Return the [x, y] coordinate for the center point of the cell that contains the specified text.  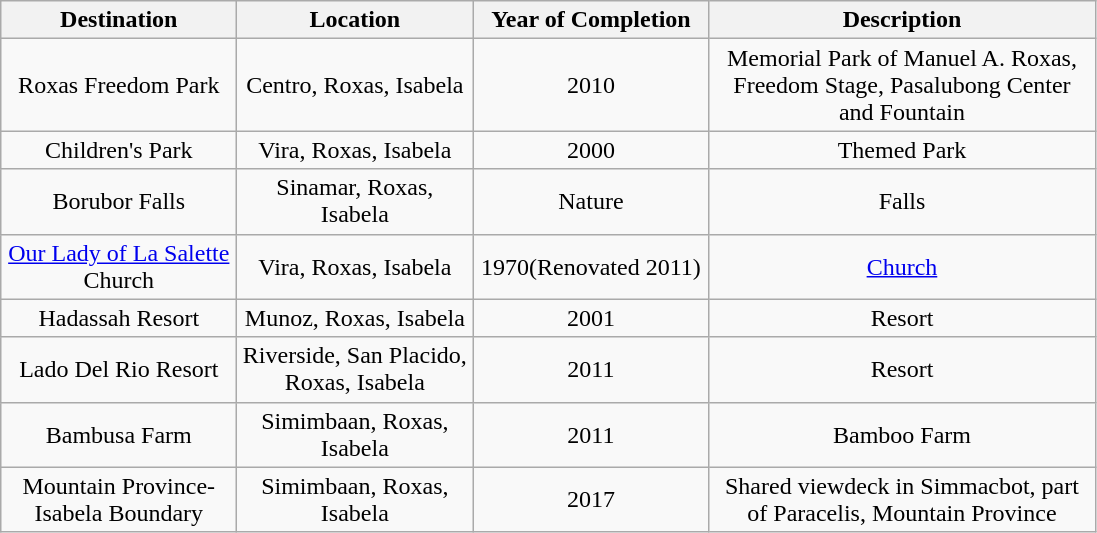
Shared viewdeck in Simmacbot, part of Paracelis, Mountain Province [902, 500]
Year of Completion [591, 20]
Memorial Park of Manuel A. Roxas, Freedom Stage, Pasalubong Center and Fountain [902, 85]
Bambusa Farm [119, 434]
Destination [119, 20]
2001 [591, 318]
Borubor Falls [119, 202]
Roxas Freedom Park [119, 85]
Hadassah Resort [119, 318]
Nature [591, 202]
Mountain Province-Isabela Boundary [119, 500]
Riverside, San Placido, Roxas, Isabela [355, 370]
Our Lady of La Salette Church [119, 266]
Lado Del Rio Resort [119, 370]
2017 [591, 500]
Church [902, 266]
Falls [902, 202]
Sinamar, Roxas, Isabela [355, 202]
2000 [591, 150]
Location [355, 20]
Munoz, Roxas, Isabela [355, 318]
Themed Park [902, 150]
Centro, Roxas, Isabela [355, 85]
Bamboo Farm [902, 434]
Children's Park [119, 150]
Description [902, 20]
1970(Renovated 2011) [591, 266]
2010 [591, 85]
